Extract the [x, y] coordinate from the center of the cell holding the provided text.  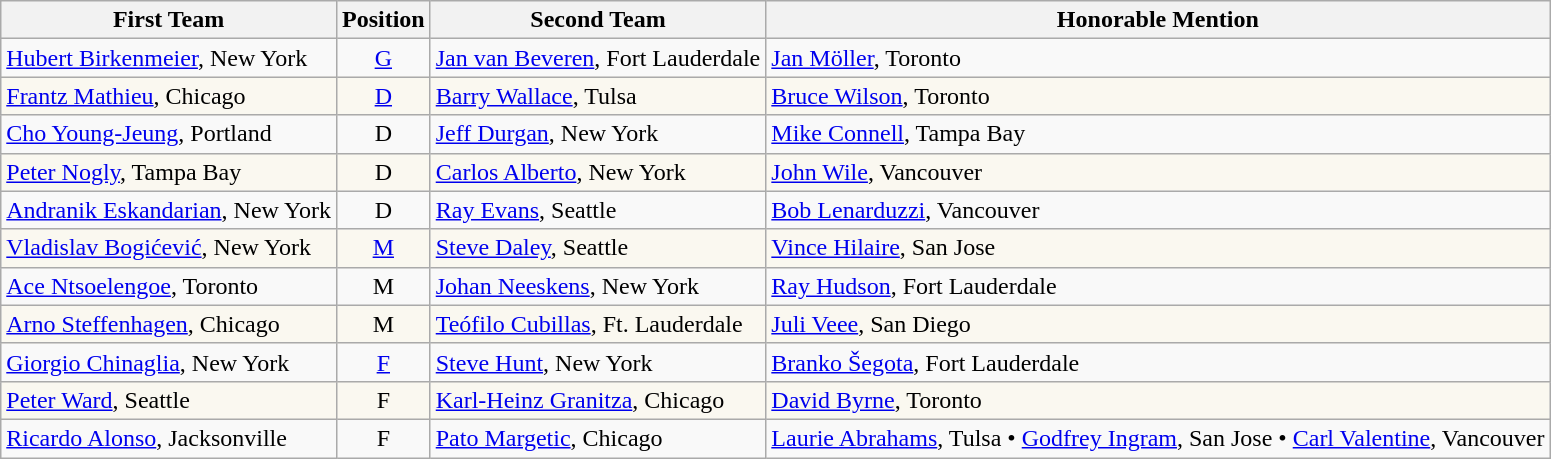
Vladislav Bogićević, New York [169, 248]
Carlos Alberto, New York [598, 172]
Position [383, 20]
David Byrne, Toronto [1158, 400]
Juli Veee, San Diego [1158, 324]
Steve Daley, Seattle [598, 248]
Frantz Mathieu, Chicago [169, 96]
Arno Steffenhagen, Chicago [169, 324]
Bruce Wilson, Toronto [1158, 96]
Hubert Birkenmeier, New York [169, 58]
Honorable Mention [1158, 20]
Vince Hilaire, San Jose [1158, 248]
First Team [169, 20]
G [383, 58]
Jeff Durgan, New York [598, 134]
Barry Wallace, Tulsa [598, 96]
Ace Ntsoelengoe, Toronto [169, 286]
Ricardo Alonso, Jacksonville [169, 438]
Cho Young-Jeung, Portland [169, 134]
Peter Nogly, Tampa Bay [169, 172]
Jan van Beveren, Fort Lauderdale [598, 58]
Pato Margetic, Chicago [598, 438]
Peter Ward, Seattle [169, 400]
Bob Lenarduzzi, Vancouver [1158, 210]
Ray Evans, Seattle [598, 210]
Laurie Abrahams, Tulsa • Godfrey Ingram, San Jose • Carl Valentine, Vancouver [1158, 438]
Karl-Heinz Granitza, Chicago [598, 400]
John Wile, Vancouver [1158, 172]
Andranik Eskandarian, New York [169, 210]
Branko Šegota, Fort Lauderdale [1158, 362]
Johan Neeskens, New York [598, 286]
Mike Connell, Tampa Bay [1158, 134]
Ray Hudson, Fort Lauderdale [1158, 286]
Second Team [598, 20]
Steve Hunt, New York [598, 362]
Giorgio Chinaglia, New York [169, 362]
Jan Möller, Toronto [1158, 58]
Teófilo Cubillas, Ft. Lauderdale [598, 324]
